Detect which cell encompasses the target text, then output its [x, y] center coordinate. 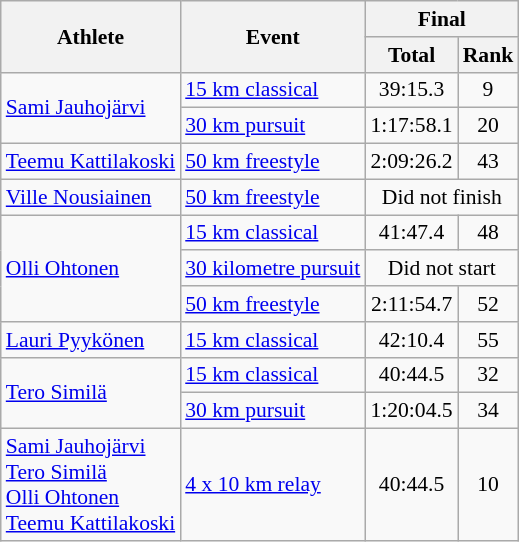
34 [488, 411]
10 [488, 485]
Final [442, 19]
Teemu Kattilakoski [90, 162]
48 [488, 233]
2:09:26.2 [411, 162]
Athlete [90, 36]
Ville Nousiainen [90, 197]
Event [272, 36]
Did not finish [442, 197]
20 [488, 126]
52 [488, 304]
1:20:04.5 [411, 411]
Sami JauhojärviTero SimiläOlli OhtonenTeemu Kattilakoski [90, 485]
9 [488, 90]
30 kilometre pursuit [272, 269]
Olli Ohtonen [90, 268]
32 [488, 375]
Sami Jauhojärvi [90, 108]
39:15.3 [411, 90]
Tero Similä [90, 392]
Lauri Pyykönen [90, 340]
43 [488, 162]
Total [411, 55]
55 [488, 340]
Did not start [442, 269]
4 x 10 km relay [272, 485]
Rank [488, 55]
2:11:54.7 [411, 304]
42:10.4 [411, 340]
1:17:58.1 [411, 126]
41:47.4 [411, 233]
